Capture the cell that displays the provided text and extract its [x, y] central coordinate. 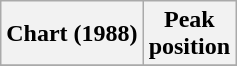
Chart (1988) [72, 34]
Peak position [189, 34]
